Find where the given text appears and provide that cell's center as (x, y) coordinate. 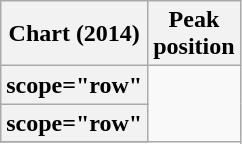
Chart (2014) (74, 34)
Peakposition (194, 34)
